From the cell containing the given text, extract its center point as (X, Y) coordinate. 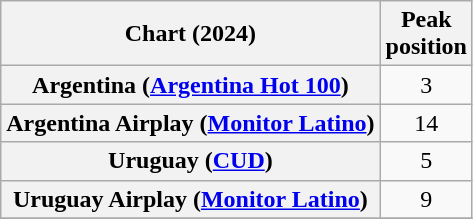
Argentina Airplay (Monitor Latino) (190, 123)
9 (426, 199)
3 (426, 85)
Chart (2024) (190, 34)
Uruguay (CUD) (190, 161)
Peak position (426, 34)
14 (426, 123)
5 (426, 161)
Argentina (Argentina Hot 100) (190, 85)
Uruguay Airplay (Monitor Latino) (190, 199)
